Capture the cell that displays the provided text and extract its [X, Y] central coordinate. 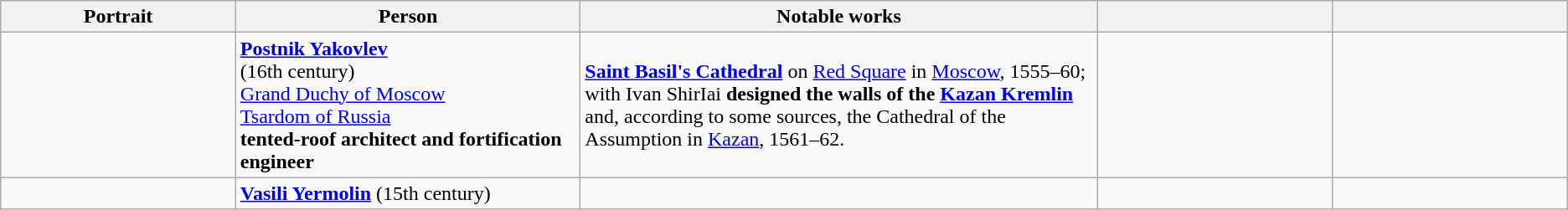
Portrait [119, 17]
Person [407, 17]
Notable works [839, 17]
Postnik Yakovlev(16th century)Grand Duchy of MoscowTsardom of Russiatented-roof architect and fortification engineer [407, 105]
Vasili Yermolin (15th century) [407, 193]
